Find where the given text appears and provide that cell's center as [X, Y] coordinate. 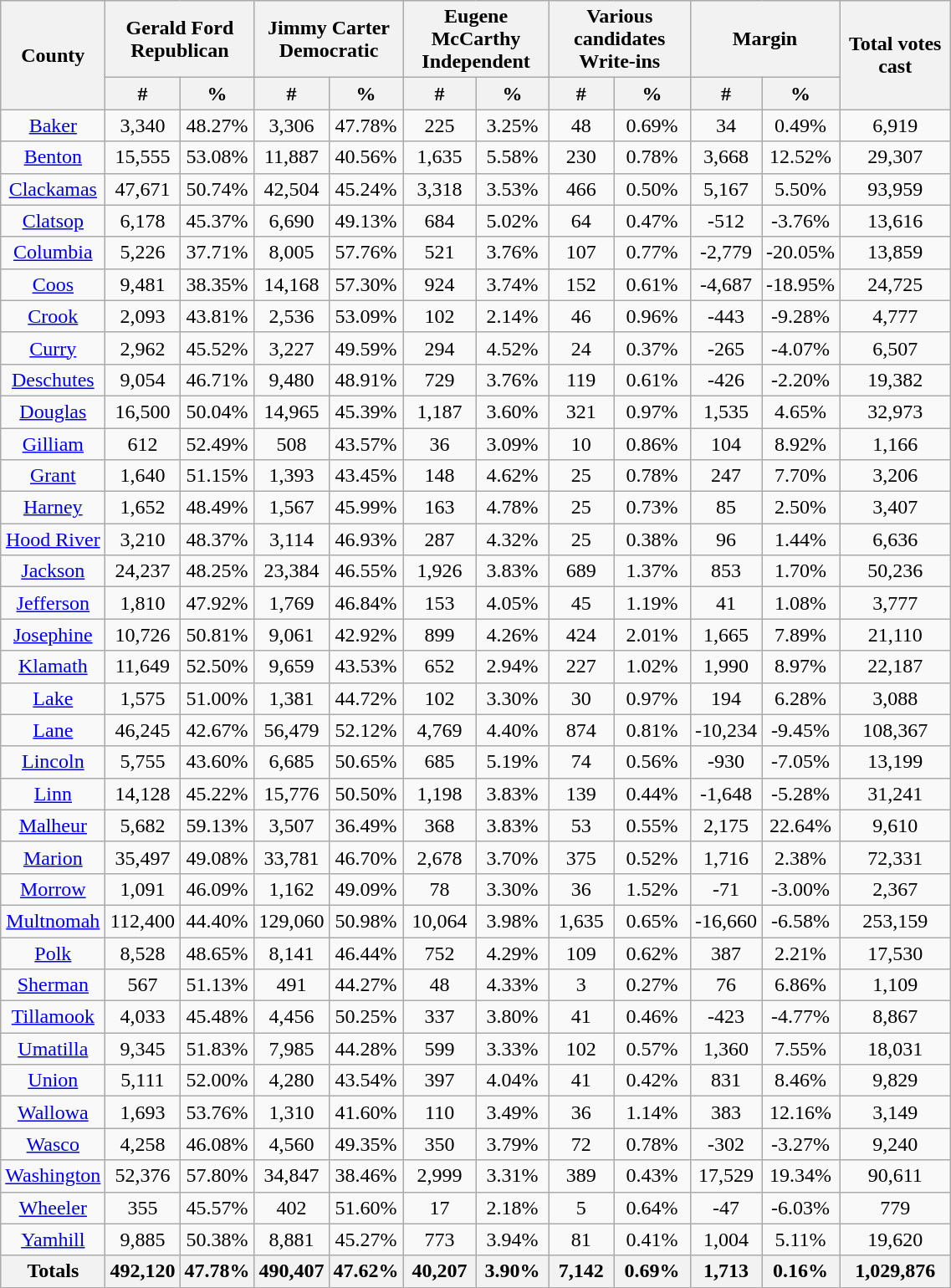
139 [581, 794]
52.49% [217, 444]
831 [726, 1081]
-443 [726, 316]
45.48% [217, 1017]
8.97% [801, 667]
6.28% [801, 698]
46.08% [217, 1144]
76 [726, 985]
45.24% [366, 189]
Wasco [54, 1144]
-9.28% [801, 316]
466 [581, 189]
9,659 [291, 667]
4,560 [291, 1144]
0.50% [652, 189]
Klamath [54, 667]
74 [581, 762]
0.77% [652, 253]
31,241 [895, 794]
0.55% [652, 825]
-47 [726, 1208]
2.94% [512, 667]
1,567 [291, 508]
45.37% [217, 221]
1.44% [801, 539]
7,985 [291, 1049]
45.57% [217, 1208]
-1,648 [726, 794]
24,237 [142, 571]
104 [726, 444]
49.13% [366, 221]
50.50% [366, 794]
129,060 [291, 921]
10,064 [440, 921]
1,393 [291, 476]
153 [440, 603]
Yamhill [54, 1239]
Deschutes [54, 380]
490,407 [291, 1271]
3,206 [895, 476]
1,091 [142, 889]
2.38% [801, 857]
Crook [54, 316]
1,990 [726, 667]
53.76% [217, 1112]
521 [440, 253]
3,227 [291, 348]
32,973 [895, 411]
50.98% [366, 921]
Harney [54, 508]
8.92% [801, 444]
-2,779 [726, 253]
-6.58% [801, 921]
40,207 [440, 1271]
5,682 [142, 825]
287 [440, 539]
44.40% [217, 921]
4,456 [291, 1017]
-302 [726, 1144]
-9.45% [801, 730]
43.53% [366, 667]
1,109 [895, 985]
53.08% [217, 157]
3.74% [512, 284]
397 [440, 1081]
15,555 [142, 157]
1,713 [726, 1271]
52,376 [142, 1176]
12.16% [801, 1112]
-512 [726, 221]
3.70% [512, 857]
5.58% [512, 157]
8,005 [291, 253]
48.91% [366, 380]
50.81% [217, 635]
148 [440, 476]
773 [440, 1239]
4.32% [512, 539]
14,168 [291, 284]
13,616 [895, 221]
491 [291, 985]
2,175 [726, 825]
81 [581, 1239]
5,755 [142, 762]
11,649 [142, 667]
49.09% [366, 889]
350 [440, 1144]
5.02% [512, 221]
1,360 [726, 1049]
3,340 [142, 125]
-3.00% [801, 889]
-930 [726, 762]
294 [440, 348]
90,611 [895, 1176]
0.65% [652, 921]
Lake [54, 698]
51.15% [217, 476]
County [54, 55]
-6.03% [801, 1208]
383 [726, 1112]
0.38% [652, 539]
22,187 [895, 667]
Jackson [54, 571]
4.26% [512, 635]
1,004 [726, 1239]
52.50% [217, 667]
Tillamook [54, 1017]
43.81% [217, 316]
-4,687 [726, 284]
72,331 [895, 857]
49.35% [366, 1144]
4.52% [512, 348]
44.72% [366, 698]
110 [440, 1112]
53 [581, 825]
47.62% [366, 1271]
36.49% [366, 825]
4.62% [512, 476]
11,887 [291, 157]
43.60% [217, 762]
Linn [54, 794]
-4.07% [801, 348]
13,859 [895, 253]
12.52% [801, 157]
-7.05% [801, 762]
9,885 [142, 1239]
1,575 [142, 698]
152 [581, 284]
1,769 [291, 603]
1.19% [652, 603]
0.73% [652, 508]
-71 [726, 889]
45.27% [366, 1239]
45 [581, 603]
3,306 [291, 125]
230 [581, 157]
729 [440, 380]
652 [440, 667]
43.45% [366, 476]
19,382 [895, 380]
46.71% [217, 380]
-426 [726, 380]
1.14% [652, 1112]
4.29% [512, 953]
57.80% [217, 1176]
0.27% [652, 985]
0.44% [652, 794]
29,307 [895, 157]
119 [581, 380]
567 [142, 985]
-20.05% [801, 253]
10,726 [142, 635]
Totals [54, 1271]
45.39% [366, 411]
3,407 [895, 508]
227 [581, 667]
46.70% [366, 857]
50.74% [217, 189]
51.60% [366, 1208]
375 [581, 857]
49.08% [217, 857]
Morrow [54, 889]
7.89% [801, 635]
3.79% [512, 1144]
3,088 [895, 698]
9,345 [142, 1049]
Wheeler [54, 1208]
17,530 [895, 953]
50.65% [366, 762]
3.25% [512, 125]
1,652 [142, 508]
3.09% [512, 444]
Hood River [54, 539]
6,690 [291, 221]
1,716 [726, 857]
4,258 [142, 1144]
37.71% [217, 253]
-16,660 [726, 921]
9,061 [291, 635]
4.65% [801, 411]
337 [440, 1017]
42.92% [366, 635]
4,280 [291, 1081]
685 [440, 762]
17,529 [726, 1176]
3,777 [895, 603]
599 [440, 1049]
5.50% [801, 189]
50.38% [217, 1239]
1.52% [652, 889]
1,166 [895, 444]
112,400 [142, 921]
0.42% [652, 1081]
8,867 [895, 1017]
0.41% [652, 1239]
0.56% [652, 762]
15,776 [291, 794]
3,507 [291, 825]
402 [291, 1208]
4.05% [512, 603]
3.49% [512, 1112]
2.18% [512, 1208]
9,829 [895, 1081]
Umatilla [54, 1049]
Clackamas [54, 189]
924 [440, 284]
3.31% [512, 1176]
Coos [54, 284]
8,528 [142, 953]
0.57% [652, 1049]
Clatsop [54, 221]
19,620 [895, 1239]
48.37% [217, 539]
Washington [54, 1176]
9,480 [291, 380]
6,919 [895, 125]
52.00% [217, 1081]
35,497 [142, 857]
1,926 [440, 571]
4.40% [512, 730]
Grant [54, 476]
1.02% [652, 667]
Lincoln [54, 762]
163 [440, 508]
17 [440, 1208]
40.56% [366, 157]
0.47% [652, 221]
Eugene McCarthyIndependent [476, 39]
38.46% [366, 1176]
899 [440, 635]
4,769 [440, 730]
2.14% [512, 316]
0.96% [652, 316]
4.78% [512, 508]
6,685 [291, 762]
0.86% [652, 444]
9,240 [895, 1144]
5,226 [142, 253]
38.35% [217, 284]
2.21% [801, 953]
389 [581, 1176]
1.37% [652, 571]
Polk [54, 953]
-423 [726, 1017]
3.53% [512, 189]
Jimmy CarterDemocratic [329, 39]
1,693 [142, 1112]
3.98% [512, 921]
Various candidatesWrite-ins [620, 39]
53.09% [366, 316]
19.34% [801, 1176]
13,199 [895, 762]
46.84% [366, 603]
Total votes cast [895, 55]
2,999 [440, 1176]
-265 [726, 348]
6,507 [895, 348]
24,725 [895, 284]
14,965 [291, 411]
7,142 [581, 1271]
-2.20% [801, 380]
3,318 [440, 189]
Benton [54, 157]
Marion [54, 857]
34 [726, 125]
Columbia [54, 253]
0.52% [652, 857]
2,678 [440, 857]
8,141 [291, 953]
49.59% [366, 348]
22.64% [801, 825]
0.62% [652, 953]
3.80% [512, 1017]
16,500 [142, 411]
56,479 [291, 730]
108,367 [895, 730]
1,187 [440, 411]
5.11% [801, 1239]
109 [581, 953]
Union [54, 1081]
-5.28% [801, 794]
4,033 [142, 1017]
48.65% [217, 953]
Sherman [54, 985]
51.00% [217, 698]
-3.27% [801, 1144]
874 [581, 730]
44.28% [366, 1049]
42,504 [291, 189]
47.92% [217, 603]
492,120 [142, 1271]
424 [581, 635]
3.60% [512, 411]
59.13% [217, 825]
1,310 [291, 1112]
46,245 [142, 730]
6,636 [895, 539]
3,149 [895, 1112]
Multnomah [54, 921]
5 [581, 1208]
2.01% [652, 635]
33,781 [291, 857]
57.30% [366, 284]
93,959 [895, 189]
52.12% [366, 730]
368 [440, 825]
2.50% [801, 508]
46 [581, 316]
50.25% [366, 1017]
6.86% [801, 985]
50,236 [895, 571]
-10,234 [726, 730]
46.55% [366, 571]
51.13% [217, 985]
Wallowa [54, 1112]
46.93% [366, 539]
Gerald FordRepublican [180, 39]
43.54% [366, 1081]
44.27% [366, 985]
43.57% [366, 444]
0.16% [801, 1271]
5,167 [726, 189]
387 [726, 953]
7.55% [801, 1049]
2,367 [895, 889]
508 [291, 444]
30 [581, 698]
3.90% [512, 1271]
321 [581, 411]
Curry [54, 348]
46.44% [366, 953]
1,640 [142, 476]
57.76% [366, 253]
0.81% [652, 730]
Lane [54, 730]
41.60% [366, 1112]
3.33% [512, 1049]
612 [142, 444]
2,536 [291, 316]
Baker [54, 125]
1,665 [726, 635]
1,535 [726, 411]
0.64% [652, 1208]
3,114 [291, 539]
78 [440, 889]
2,962 [142, 348]
47,671 [142, 189]
46.09% [217, 889]
4.04% [512, 1081]
Josephine [54, 635]
225 [440, 125]
51.83% [217, 1049]
Douglas [54, 411]
0.43% [652, 1176]
48.49% [217, 508]
Jefferson [54, 603]
24 [581, 348]
1.08% [801, 603]
5.19% [512, 762]
1,162 [291, 889]
3.94% [512, 1239]
194 [726, 698]
45.99% [366, 508]
85 [726, 508]
1,198 [440, 794]
247 [726, 476]
7.70% [801, 476]
1,810 [142, 603]
689 [581, 571]
3,668 [726, 157]
9,481 [142, 284]
0.49% [801, 125]
2,093 [142, 316]
8,881 [291, 1239]
21,110 [895, 635]
18,031 [895, 1049]
0.37% [652, 348]
10 [581, 444]
48.25% [217, 571]
107 [581, 253]
0.46% [652, 1017]
4,777 [895, 316]
50.04% [217, 411]
23,384 [291, 571]
64 [581, 221]
9,054 [142, 380]
253,159 [895, 921]
355 [142, 1208]
-18.95% [801, 284]
3,210 [142, 539]
1,029,876 [895, 1271]
45.22% [217, 794]
48.27% [217, 125]
1,381 [291, 698]
9,610 [895, 825]
96 [726, 539]
3 [581, 985]
Gilliam [54, 444]
34,847 [291, 1176]
5,111 [142, 1081]
Margin [764, 39]
6,178 [142, 221]
Malheur [54, 825]
45.52% [217, 348]
779 [895, 1208]
14,128 [142, 794]
8.46% [801, 1081]
684 [440, 221]
-4.77% [801, 1017]
752 [440, 953]
4.33% [512, 985]
72 [581, 1144]
1.70% [801, 571]
-3.76% [801, 221]
853 [726, 571]
42.67% [217, 730]
